Scan for the cell matching the given text and deliver its [X, Y] coordinate at center. 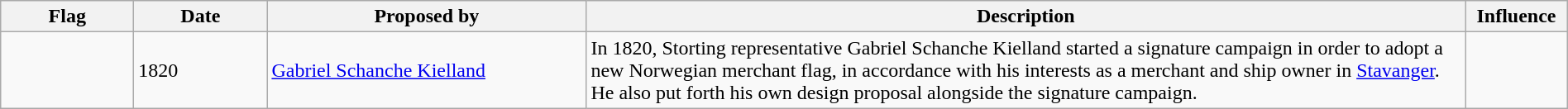
Influence [1517, 17]
Date [200, 17]
Description [1025, 17]
Gabriel Schanche Kielland [427, 70]
Flag [68, 17]
Proposed by [427, 17]
1820 [200, 70]
